Locate the cell with the specified text and output its [x, y] center coordinate. 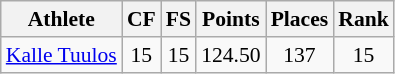
FS [178, 19]
Rank [364, 19]
Points [230, 19]
Athlete [62, 19]
137 [300, 55]
CF [142, 19]
124.50 [230, 55]
Kalle Tuulos [62, 55]
Places [300, 19]
